Identify which cell holds the provided text, then report its (x, y) central coordinate. 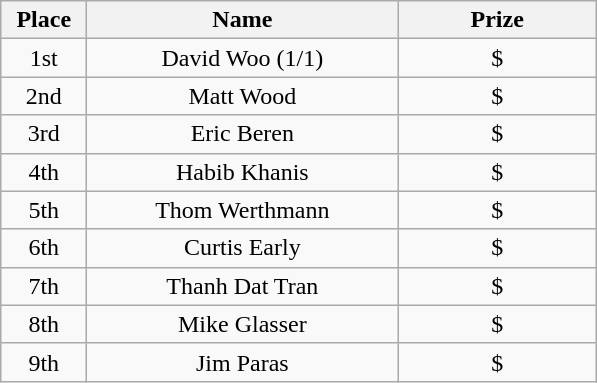
Thanh Dat Tran (242, 286)
3rd (44, 134)
4th (44, 172)
7th (44, 286)
Mike Glasser (242, 324)
Name (242, 20)
Place (44, 20)
Jim Paras (242, 362)
5th (44, 210)
1st (44, 58)
8th (44, 324)
Habib Khanis (242, 172)
Matt Wood (242, 96)
Prize (498, 20)
Eric Beren (242, 134)
9th (44, 362)
2nd (44, 96)
Thom Werthmann (242, 210)
Curtis Early (242, 248)
6th (44, 248)
David Woo (1/1) (242, 58)
